Capture the cell that displays the provided text and extract its [x, y] central coordinate. 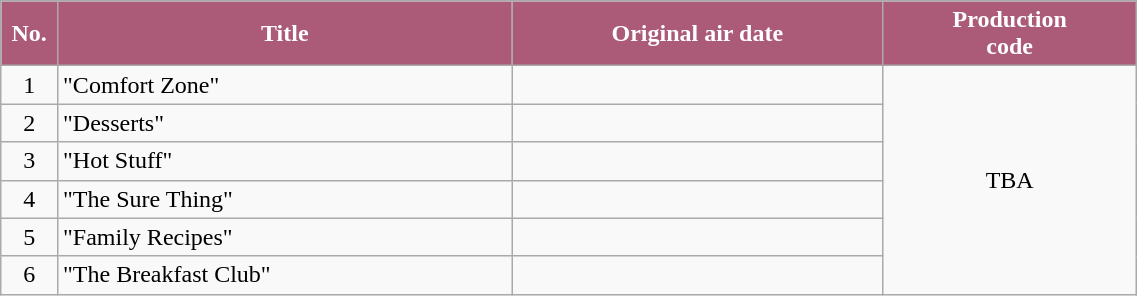
Productioncode [1010, 34]
"Family Recipes" [285, 237]
"Hot Stuff" [285, 161]
6 [30, 275]
Original air date [698, 34]
1 [30, 85]
3 [30, 161]
"The Breakfast Club" [285, 275]
"Comfort Zone" [285, 85]
2 [30, 123]
Title [285, 34]
5 [30, 237]
"The Sure Thing" [285, 199]
4 [30, 199]
"Desserts" [285, 123]
No. [30, 34]
TBA [1010, 180]
